For the text-containing cell, return its midpoint in [X, Y] coordinate format. 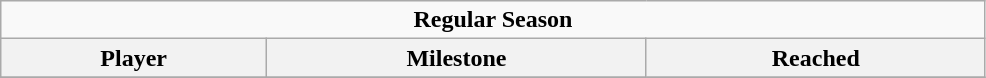
Regular Season [493, 20]
Reached [816, 58]
Player [134, 58]
Milestone [457, 58]
